Return (X, Y) of the center of cell containing provided text 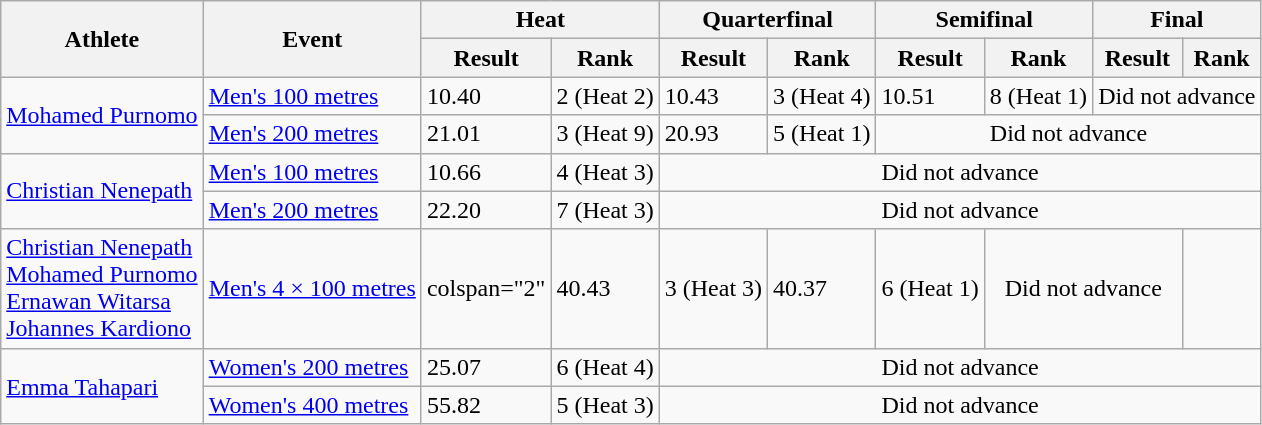
21.01 (486, 134)
8 (Heat 1) (1038, 96)
25.07 (486, 367)
2 (Heat 2) (605, 96)
7 (Heat 3) (605, 210)
Semifinal (984, 20)
Women's 400 metres (312, 405)
Event (312, 39)
Final (1177, 20)
Quarterfinal (768, 20)
Heat (540, 20)
6 (Heat 1) (930, 288)
22.20 (486, 210)
40.43 (605, 288)
Women's 200 metres (312, 367)
colspan="2" (486, 288)
Christian Nenepath (102, 191)
10.40 (486, 96)
20.93 (713, 134)
Athlete (102, 39)
5 (Heat 1) (822, 134)
55.82 (486, 405)
10.66 (486, 172)
3 (Heat 4) (822, 96)
4 (Heat 3) (605, 172)
Christian NenepathMohamed PurnomoErnawan WitarsaJohannes Kardiono (102, 288)
10.51 (930, 96)
3 (Heat 9) (605, 134)
Men's 4 × 100 metres (312, 288)
3 (Heat 3) (713, 288)
5 (Heat 3) (605, 405)
Emma Tahapari (102, 386)
10.43 (713, 96)
6 (Heat 4) (605, 367)
Mohamed Purnomo (102, 115)
40.37 (822, 288)
